Determine the [X, Y] coordinate at the center of the cell enclosing the given text.  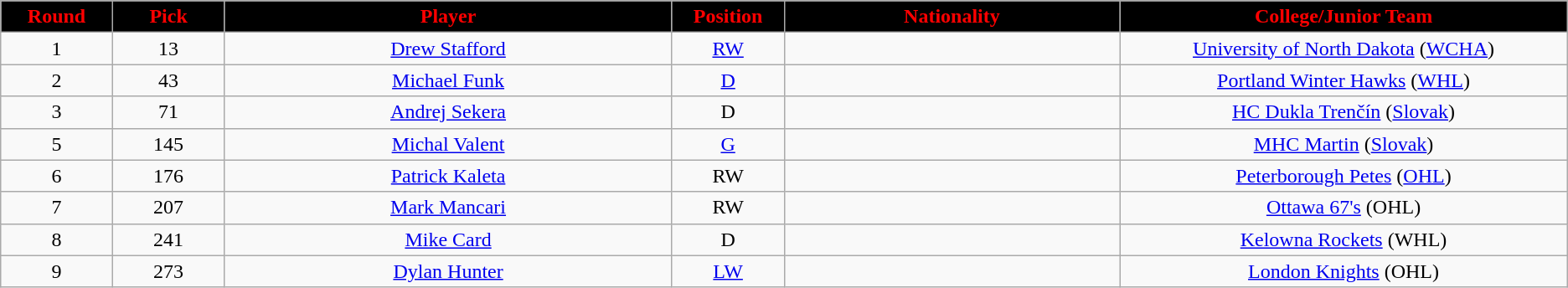
6 [57, 176]
Peterborough Petes (OHL) [1344, 176]
G [728, 144]
5 [57, 144]
Nationality [952, 17]
College/Junior Team [1344, 17]
Mike Card [448, 239]
Patrick Kaleta [448, 176]
Andrej Sekera [448, 112]
Position [728, 17]
London Knights (OHL) [1344, 271]
Ottawa 67's (OHL) [1344, 208]
Mark Mancari [448, 208]
University of North Dakota (WCHA) [1344, 49]
Player [448, 17]
Drew Stafford [448, 49]
HC Dukla Trenčín (Slovak) [1344, 112]
1 [57, 49]
207 [168, 208]
Pick [168, 17]
3 [57, 112]
71 [168, 112]
2 [57, 80]
176 [168, 176]
MHC Martin (Slovak) [1344, 144]
LW [728, 271]
43 [168, 80]
Kelowna Rockets (WHL) [1344, 239]
8 [57, 239]
Michael Funk [448, 80]
Dylan Hunter [448, 271]
13 [168, 49]
Michal Valent [448, 144]
Portland Winter Hawks (WHL) [1344, 80]
145 [168, 144]
7 [57, 208]
9 [57, 271]
241 [168, 239]
Round [57, 17]
273 [168, 271]
